Detect which cell encompasses the target text, then output its [x, y] center coordinate. 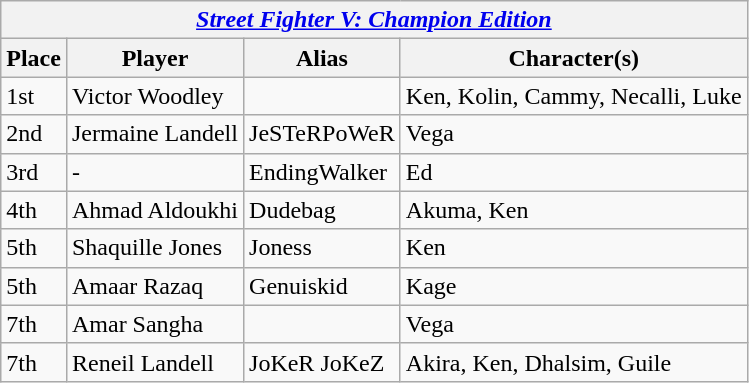
Amaar Razaq [154, 286]
Kage [574, 286]
EndingWalker [322, 172]
JoKeR JoKeZ [322, 362]
Ed [574, 172]
Place [34, 58]
3rd [34, 172]
JeSTeRPoWeR [322, 134]
Joness [322, 248]
Reneil Landell [154, 362]
Amar Sangha [154, 324]
4th [34, 210]
Dudebag [322, 210]
Player [154, 58]
1st [34, 96]
Street Fighter V: Champion Edition [374, 20]
Alias [322, 58]
2nd [34, 134]
Genuiskid [322, 286]
Akuma, Ken [574, 210]
Shaquille Jones [154, 248]
Character(s) [574, 58]
Jermaine Landell [154, 134]
Ahmad Aldoukhi [154, 210]
Ken [574, 248]
Akira, Ken, Dhalsim, Guile [574, 362]
Ken, Kolin, Cammy, Necalli, Luke [574, 96]
Victor Woodley [154, 96]
- [154, 172]
